Locate the cell with the specified text and output its (x, y) center coordinate. 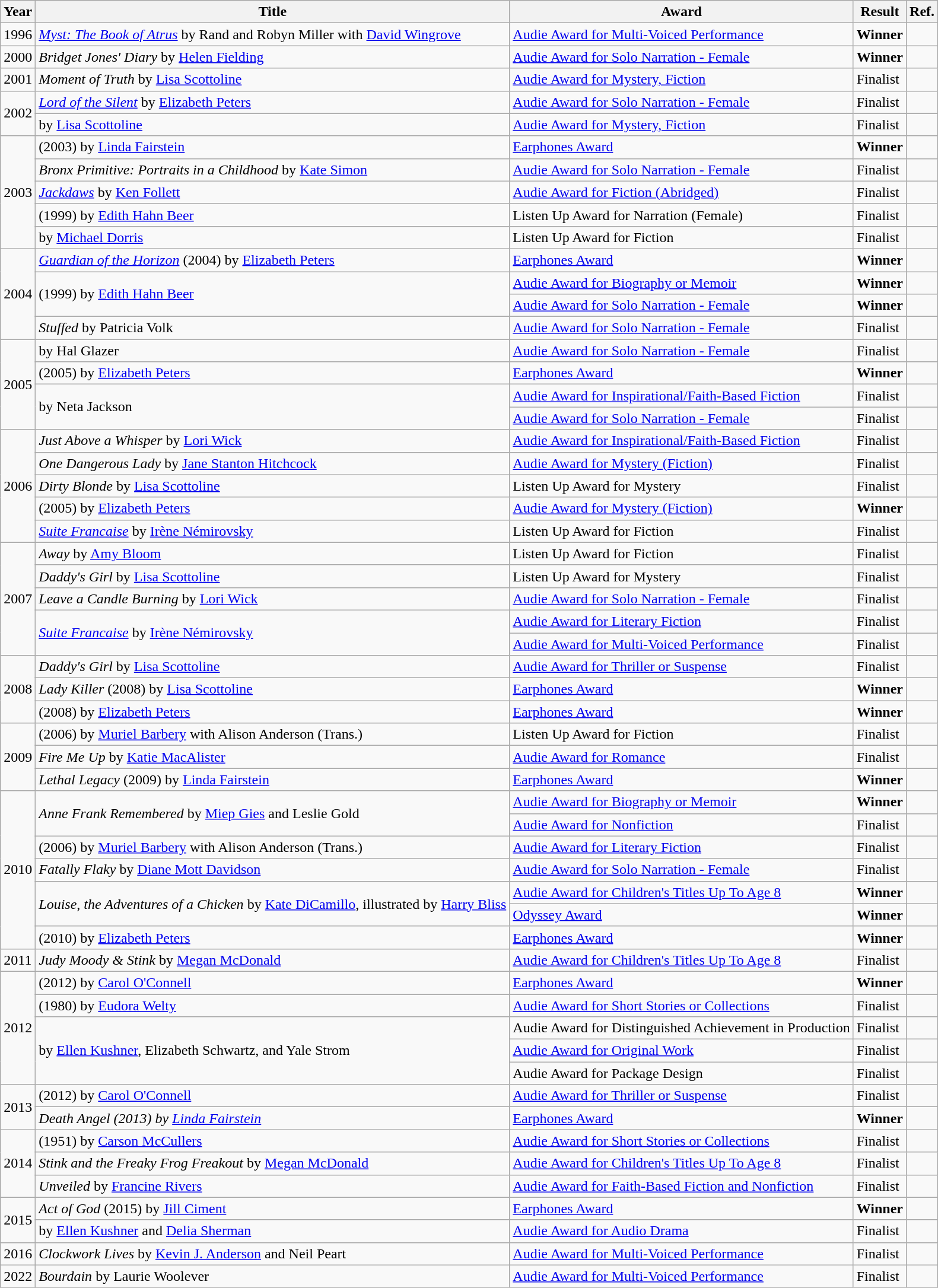
by Hal Glazer (273, 351)
Audie Award for Original Work (681, 1051)
Bronx Primitive: Portraits in a Childhood by Kate Simon (273, 170)
Lethal Legacy (2009) by Linda Fairstein (273, 780)
Audie Award for Distinguished Achievement in Production (681, 1028)
Act of God (2015) by Jill Ciment (273, 1209)
2007 (18, 599)
One Dangerous Lady by Jane Stanton Hitchcock (273, 463)
2002 (18, 113)
by Ellen Kushner, Elizabeth Schwartz, and Yale Strom (273, 1051)
2013 (18, 1107)
Leave a Candle Burning by Lori Wick (273, 599)
by Lisa Scottoline (273, 125)
2003 (18, 192)
Anne Frank Remembered by Miep Gies and Leslie Gold (273, 813)
Bridget Jones' Diary by Helen Fielding (273, 57)
Result (879, 12)
2014 (18, 1163)
Audie Award for Package Design (681, 1073)
Bourdain by Laurie Woolever (273, 1276)
2009 (18, 757)
2010 (18, 870)
(1980) by Eudora Welty (273, 1006)
Stuffed by Patricia Volk (273, 328)
2004 (18, 294)
Lady Killer (2008) by Lisa Scottoline (273, 689)
Ref. (922, 12)
by Neta Jackson (273, 407)
Judy Moody & Stink by Megan McDonald (273, 960)
2016 (18, 1254)
Myst: The Book of Atrus by Rand and Robyn Miller with David Wingrove (273, 34)
(2003) by Linda Fairstein (273, 147)
2005 (18, 384)
(2010) by Elizabeth Peters (273, 937)
2006 (18, 486)
Moment of Truth by Lisa Scottoline (273, 79)
Audie Award for Faith-Based Fiction and Nonfiction (681, 1186)
(1951) by Carson McCullers (273, 1141)
2000 (18, 57)
2022 (18, 1276)
Stink and the Freaky Frog Freakout by Megan McDonald (273, 1163)
Clockwork Lives by Kevin J. Anderson and Neil Peart (273, 1254)
Just Above a Whisper by Lori Wick (273, 441)
Award (681, 12)
Lord of the Silent by Elizabeth Peters (273, 102)
by Michael Dorris (273, 237)
2011 (18, 960)
Jackdaws by Ken Follett (273, 192)
Death Angel (2013) by Linda Fairstein (273, 1118)
2001 (18, 79)
Odyssey Award (681, 915)
Audie Award for Fiction (Abridged) (681, 192)
Dirty Blonde by Lisa Scottoline (273, 486)
Fire Me Up by Katie MacAlister (273, 757)
by Ellen Kushner and Delia Sherman (273, 1231)
Louise, the Adventures of a Chicken by Kate DiCamillo, illustrated by Harry Bliss (273, 904)
Away by Amy Bloom (273, 554)
1996 (18, 34)
Listen Up Award for Narration (Female) (681, 215)
2008 (18, 689)
2012 (18, 1028)
Title (273, 12)
Guardian of the Horizon (2004) by Elizabeth Peters (273, 260)
Audie Award for Romance (681, 757)
Unveiled by Francine Rivers (273, 1186)
Audie Award for Audio Drama (681, 1231)
(2008) by Elizabeth Peters (273, 712)
Audie Award for Nonfiction (681, 825)
Year (18, 12)
Fatally Flaky by Diane Mott Davidson (273, 870)
2015 (18, 1220)
